Output the (x, y) coordinate of the center of the cell containing the given text.  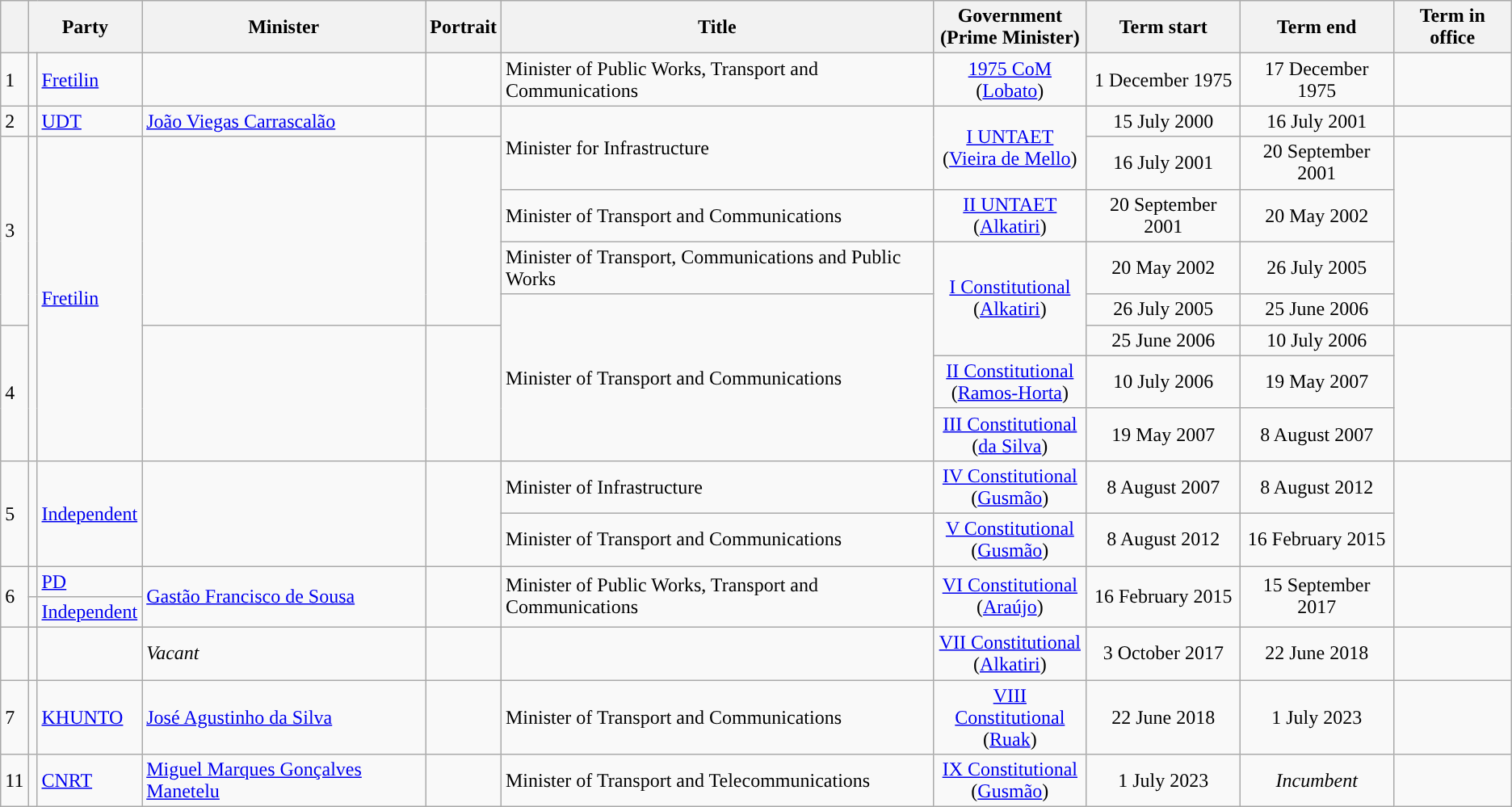
José Agustinho da Silva (284, 717)
VIII Constitutional(Ruak) (1010, 717)
IV Constitutional(Gusmão) (1010, 486)
3 (15, 231)
Party (86, 27)
7 (15, 717)
Term in office (1452, 27)
Title (717, 27)
PD (90, 581)
UDT (90, 121)
João Viegas Carrascalão (284, 121)
Government(Prime Minister) (1010, 27)
VI Constitutional(Araújo) (1010, 596)
1 (15, 79)
II UNTAET(Alkatiri) (1010, 215)
Term end (1317, 27)
6 (15, 596)
Minister of Transport, Communications and Public Works (717, 268)
I Constitutional(Alkatiri) (1010, 299)
1975 CoM(Lobato) (1010, 79)
I UNTAET(Vieira de Mello) (1010, 147)
Minister of Transport and Telecommunications (717, 780)
KHUNTO (90, 717)
Gastão Francisco de Sousa (284, 596)
4 (15, 393)
Incumbent (1317, 780)
IX Constitutional(Gusmão) (1010, 780)
2 (15, 121)
Minister of Infrastructure (717, 486)
VII Constitutional(Alkatiri) (1010, 654)
Minister (284, 27)
17 December 1975 (1317, 79)
15 July 2000 (1163, 121)
15 September 2017 (1317, 596)
5 (15, 513)
V Constitutional(Gusmão) (1010, 540)
Term start (1163, 27)
Portrait (464, 27)
3 October 2017 (1163, 654)
CNRT (90, 780)
II Constitutional(Ramos-Horta) (1010, 381)
11 (15, 780)
Vacant (284, 654)
Minister for Infrastructure (717, 147)
III Constitutional(da Silva) (1010, 435)
Miguel Marques Gonçalves Manetelu (284, 780)
1 December 1975 (1163, 79)
